Output the (x, y) coordinate of the center of the cell containing the given text.  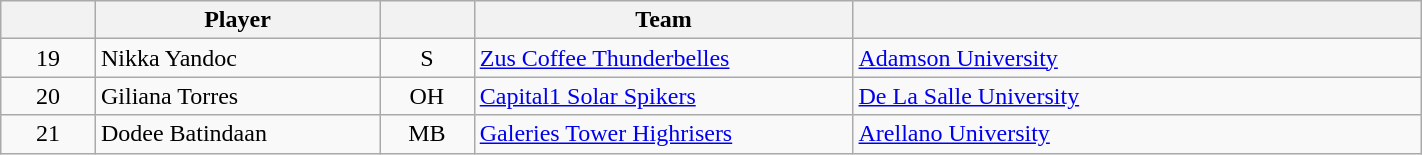
Zus Coffee Thunderbelles (664, 58)
MB (428, 134)
Adamson University (1137, 58)
21 (48, 134)
Galeries Tower Highrisers (664, 134)
Dodee Batindaan (237, 134)
Arellano University (1137, 134)
Team (664, 20)
19 (48, 58)
Player (237, 20)
Giliana Torres (237, 96)
Nikka Yandoc (237, 58)
Capital1 Solar Spikers (664, 96)
OH (428, 96)
20 (48, 96)
De La Salle University (1137, 96)
S (428, 58)
